Identify which cell holds the provided text, then report its (X, Y) central coordinate. 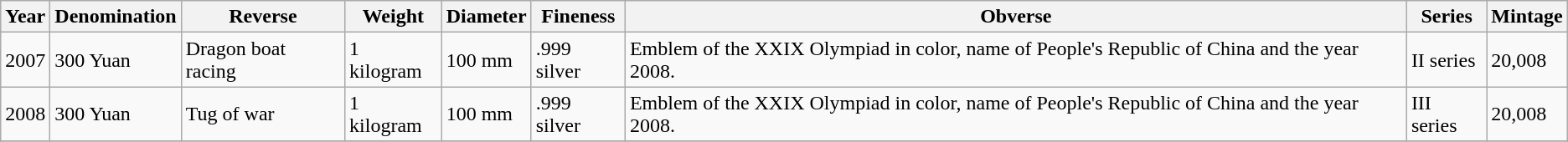
Tug of war (263, 114)
Reverse (263, 17)
Obverse (1015, 17)
III series (1446, 114)
Denomination (116, 17)
Mintage (1527, 17)
Dragon boat racing (263, 60)
Year (25, 17)
Weight (394, 17)
2008 (25, 114)
2007 (25, 60)
II series (1446, 60)
Fineness (578, 17)
Diameter (486, 17)
Series (1446, 17)
